From the cell containing the given text, extract its center point as (X, Y) coordinate. 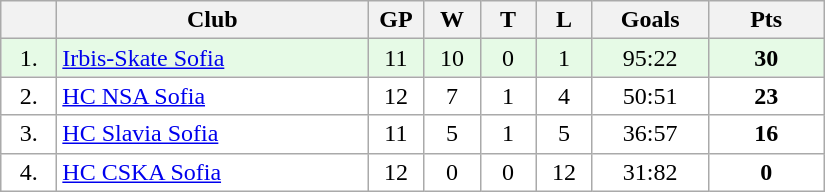
30 (766, 58)
7 (452, 96)
Irbis-Skate Sofia (212, 58)
4. (29, 172)
10 (452, 58)
W (452, 20)
1. (29, 58)
HC NSA Sofia (212, 96)
16 (766, 134)
4 (564, 96)
Club (212, 20)
23 (766, 96)
L (564, 20)
Goals (650, 20)
Pts (766, 20)
HC Slavia Sofia (212, 134)
GP (396, 20)
31:82 (650, 172)
2. (29, 96)
T (508, 20)
36:57 (650, 134)
3. (29, 134)
50:51 (650, 96)
95:22 (650, 58)
HC CSKA Sofia (212, 172)
